Return the [x, y] coordinate for the center point of the cell that contains the specified text.  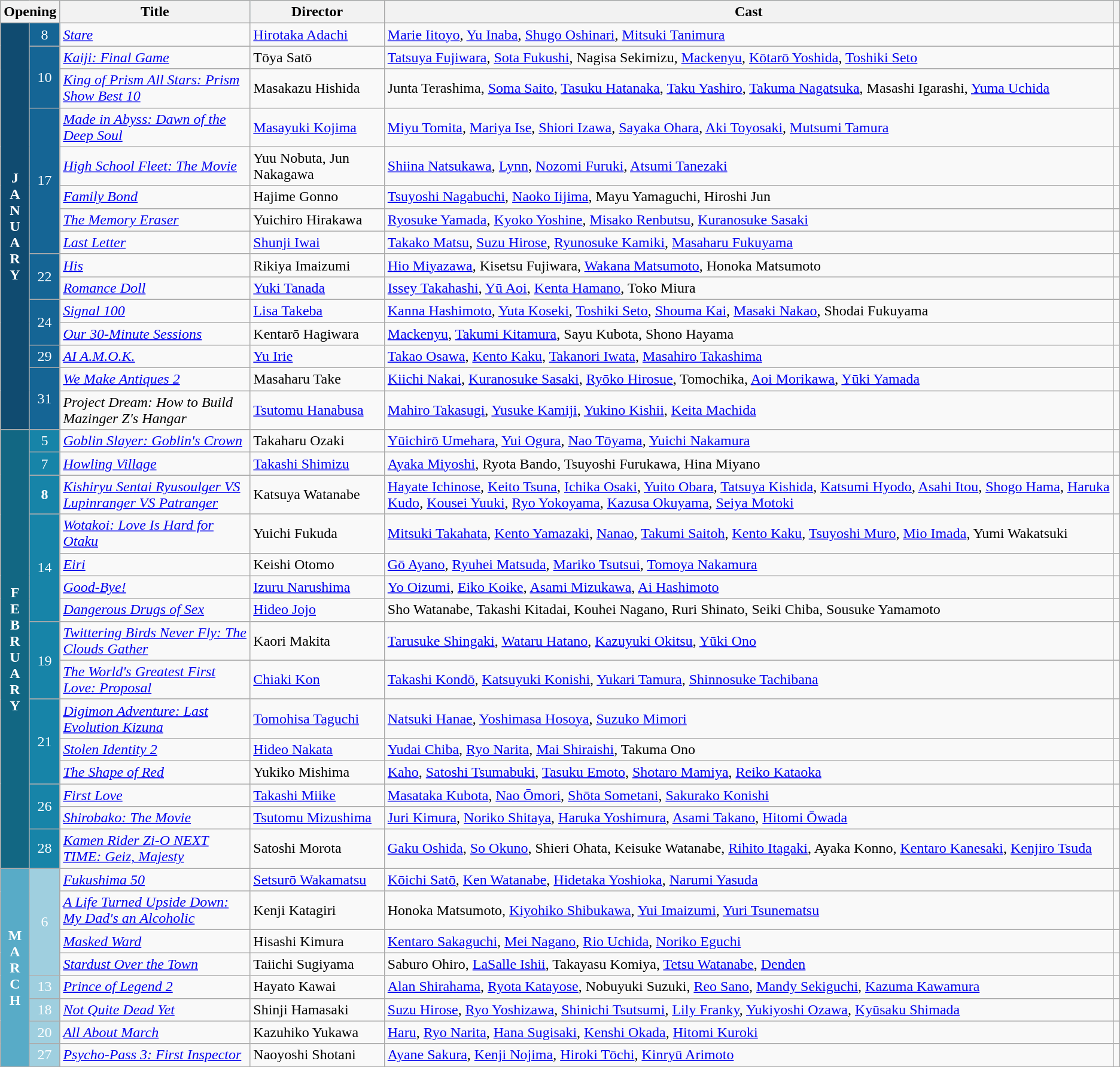
Kazuhiko Yukawa [317, 1032]
Miyu Tomita, Mariya Ise, Shiori Izawa, Sayaka Ohara, Aki Toyosaki, Mutsumi Tamura [748, 127]
Hio Miyazawa, Kisetsu Fujiwara, Wakana Matsumoto, Honoka Matsumoto [748, 265]
Marie Iitoyo, Yu Inaba, Shugo Oshinari, Mitsuki Tanimura [748, 35]
We Make Antiques 2 [155, 379]
Hideo Nakata [317, 749]
A Life Turned Upside Down: My Dad's an Alcoholic [155, 911]
Katsuya Watanabe [317, 494]
Good-Bye! [155, 587]
All About March [155, 1032]
Rikiya Imaizumi [317, 265]
Stolen Identity 2 [155, 749]
Satoshi Morota [317, 849]
27 [44, 1055]
Takaharu Ozaki [317, 441]
Keishi Otomo [317, 564]
Tomohisa Taguchi [317, 718]
Prince of Legend 2 [155, 987]
29 [44, 357]
6 [44, 922]
Takashi Shimizu [317, 464]
26 [44, 807]
21 [44, 741]
Signal 100 [155, 311]
Kiichi Nakai, Kuranosuke Sasaki, Ryōko Hirosue, Tomochika, Aoi Morikawa, Yūki Yamada [748, 379]
Yudai Chiba, Ryo Narita, Mai Shiraishi, Takuma Ono [748, 749]
Setsurō Wakamatsu [317, 880]
Kamen Rider Zi-O NEXT TIME: Geiz, Majesty [155, 849]
Kaori Makita [317, 640]
Takashi Kondō, Katsuyuki Konishi, Yukari Tamura, Shinnosuke Tachibana [748, 680]
Eiri [155, 564]
13 [44, 987]
19 [44, 660]
Yuichiro Hirakawa [317, 220]
Fukushima 50 [155, 880]
Stardust Over the Town [155, 964]
Director [317, 12]
Masked Ward [155, 941]
Mackenyu, Takumi Kitamura, Sayu Kubota, Shono Hayama [748, 333]
The Shape of Red [155, 772]
Hideo Jojo [317, 610]
Mitsuki Takahata, Kento Yamazaki, Nanao, Takumi Saitoh, Kento Kaku, Tsuyoshi Muro, Mio Imada, Yumi Wakatsuki [748, 534]
Takako Matsu, Suzu Hirose, Ryunosuke Kamiki, Masaharu Fukuyama [748, 242]
Suzu Hirose, Ryo Yoshizawa, Shinichi Tsutsumi, Lily Franky, Yukiyoshi Ozawa, Kyūsaku Shimada [748, 1010]
Yuichi Fukuda [317, 534]
Junta Terashima, Soma Saito, Tasuku Hatanaka, Taku Yashiro, Takuma Nagatsuka, Masashi Igarashi, Yuma Uchida [748, 89]
Kōichi Satō, Ken Watanabe, Hidetaka Yoshioka, Narumi Yasuda [748, 880]
28 [44, 849]
Romance Doll [155, 288]
18 [44, 1010]
Project Dream: How to Build Mazinger Z's Hangar [155, 411]
Tsuyoshi Nagabuchi, Naoko Iijima, Mayu Yamaguchi, Hiroshi Jun [748, 197]
Title [155, 12]
Saburo Ohiro, LaSalle Ishii, Takayasu Komiya, Tetsu Watanabe, Denden [748, 964]
Wotakoi: Love Is Hard for Otaku [155, 534]
17 [44, 181]
Alan Shirahama, Ryota Katayose, Nobuyuki Suzuki, Reo Sano, Mandy Sekiguchi, Kazuma Kawamura [748, 987]
Kaho, Satoshi Tsumabuki, Tasuku Emoto, Shotaro Mamiya, Reiko Kataoka [748, 772]
The Memory Eraser [155, 220]
10 [44, 77]
Kenji Katagiri [317, 911]
Shirobako: The Movie [155, 818]
Ayaka Miyoshi, Ryota Bando, Tsuyoshi Furukawa, Hina Miyano [748, 464]
Ayane Sakura, Kenji Nojima, Hiroki Tōchi, Kinryū Arimoto [748, 1055]
Takashi Miike [317, 795]
5 [44, 441]
Hayato Kawai [317, 987]
Stare [155, 35]
Kentarō Hagiwara [317, 333]
MARCH [16, 968]
Lisa Takeba [317, 311]
Tatsuya Fujiwara, Sota Fukushi, Nagisa Sekimizu, Mackenyu, Kōtarō Yoshida, Toshiki Seto [748, 57]
Digimon Adventure: Last Evolution Kizuna [155, 718]
Hisashi Kimura [317, 941]
Family Bond [155, 197]
Kishiryu Sentai Ryusoulger VS Lupinranger VS Patranger [155, 494]
Yu Irie [317, 357]
Yukiko Mishima [317, 772]
Izuru Narushima [317, 587]
First Love [155, 795]
Mahiro Takasugi, Yusuke Kamiji, Yukino Kishii, Keita Machida [748, 411]
Kaiji: Final Game [155, 57]
Gō Ayano, Ryuhei Matsuda, Mariko Tsutsui, Tomoya Nakamura [748, 564]
Shinji Hamasaki [317, 1010]
Yūichirō Umehara, Yui Ogura, Nao Tōyama, Yuichi Nakamura [748, 441]
Howling Village [155, 464]
Issey Takahashi, Yū Aoi, Kenta Hamano, Toko Miura [748, 288]
Natsuki Hanae, Yoshimasa Hosoya, Suzuko Mimori [748, 718]
Not Quite Dead Yet [155, 1010]
Naoyoshi Shotani [317, 1055]
Honoka Matsumoto, Kiyohiko Shibukawa, Yui Imaizumi, Yuri Tsunematsu [748, 911]
Our 30-Minute Sessions [155, 333]
JANUARY [16, 226]
Masataka Kubota, Nao Ōmori, Shōta Sometani, Sakurako Konishi [748, 795]
His [155, 265]
Taiichi Sugiyama [317, 964]
20 [44, 1032]
Masaharu Take [317, 379]
Gaku Oshida, So Okuno, Shieri Ohata, Keisuke Watanabe, Rihito Itagaki, Ayaka Konno, Kentaro Kanesaki, Kenjiro Tsuda [748, 849]
Psycho-Pass 3: First Inspector [155, 1055]
22 [44, 276]
AI A.M.O.K. [155, 357]
Masakazu Hishida [317, 89]
Hirotaka Adachi [317, 35]
Takao Osawa, Kento Kaku, Takanori Iwata, Masahiro Takashima [748, 357]
Hajime Gonno [317, 197]
High School Fleet: The Movie [155, 166]
Yo Oizumi, Eiko Koike, Asami Mizukawa, Ai Hashimoto [748, 587]
Yuu Nobuta, Jun Nakagawa [317, 166]
Yuki Tanada [317, 288]
24 [44, 322]
Tsutomu Hanabusa [317, 411]
Kentaro Sakaguchi, Mei Nagano, Rio Uchida, Noriko Eguchi [748, 941]
Kanna Hashimoto, Yuta Koseki, Toshiki Seto, Shouma Kai, Masaki Nakao, Shodai Fukuyama [748, 311]
Goblin Slayer: Goblin's Crown [155, 441]
14 [44, 567]
Dangerous Drugs of Sex [155, 610]
Tsutomu Mizushima [317, 818]
Shiina Natsukawa, Lynn, Nozomi Furuki, Atsumi Tanezaki [748, 166]
Made in Abyss: Dawn of the Deep Soul [155, 127]
The World's Greatest First Love: Proposal [155, 680]
31 [44, 399]
Ryosuke Yamada, Kyoko Yoshine, Misako Renbutsu, Kuranosuke Sasaki [748, 220]
Opening [30, 12]
Masayuki Kojima [317, 127]
Sho Watanabe, Takashi Kitadai, Kouhei Nagano, Ruri Shinato, Seiki Chiba, Sousuke Yamamoto [748, 610]
Juri Kimura, Noriko Shitaya, Haruka Yoshimura, Asami Takano, Hitomi Ōwada [748, 818]
Cast [748, 12]
King of Prism All Stars: Prism Show Best 10 [155, 89]
Haru, Ryo Narita, Hana Sugisaki, Kenshi Okada, Hitomi Kuroki [748, 1032]
Last Letter [155, 242]
Chiaki Kon [317, 680]
Twittering Birds Never Fly: The Clouds Gather [155, 640]
Tōya Satō [317, 57]
7 [44, 464]
Tarusuke Shingaki, Wataru Hatano, Kazuyuki Okitsu, Yūki Ono [748, 640]
Shunji Iwai [317, 242]
FEBRUARY [16, 649]
